From the cell containing the given text, extract its center point as (x, y) coordinate. 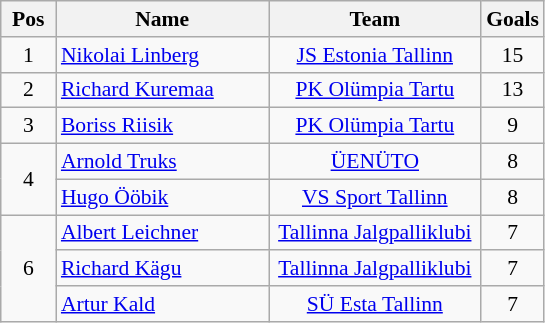
Name (162, 19)
Boriss Riisik (162, 126)
Richard Kuremaa (162, 90)
JS Estonia Tallinn (374, 55)
Artur Kald (162, 304)
1 (28, 55)
Goals (512, 19)
Pos (28, 19)
3 (28, 126)
15 (512, 55)
4 (28, 180)
Arnold Truks (162, 162)
Richard Kägu (162, 269)
ÜENÜTO (374, 162)
2 (28, 90)
9 (512, 126)
VS Sport Tallinn (374, 197)
6 (28, 268)
Hugo Ööbik (162, 197)
Nikolai Linberg (162, 55)
SÜ Esta Tallinn (374, 304)
Team (374, 19)
Albert Leichner (162, 233)
13 (512, 90)
